Provide the [X, Y] coordinate of the cell's center where the given text is located.  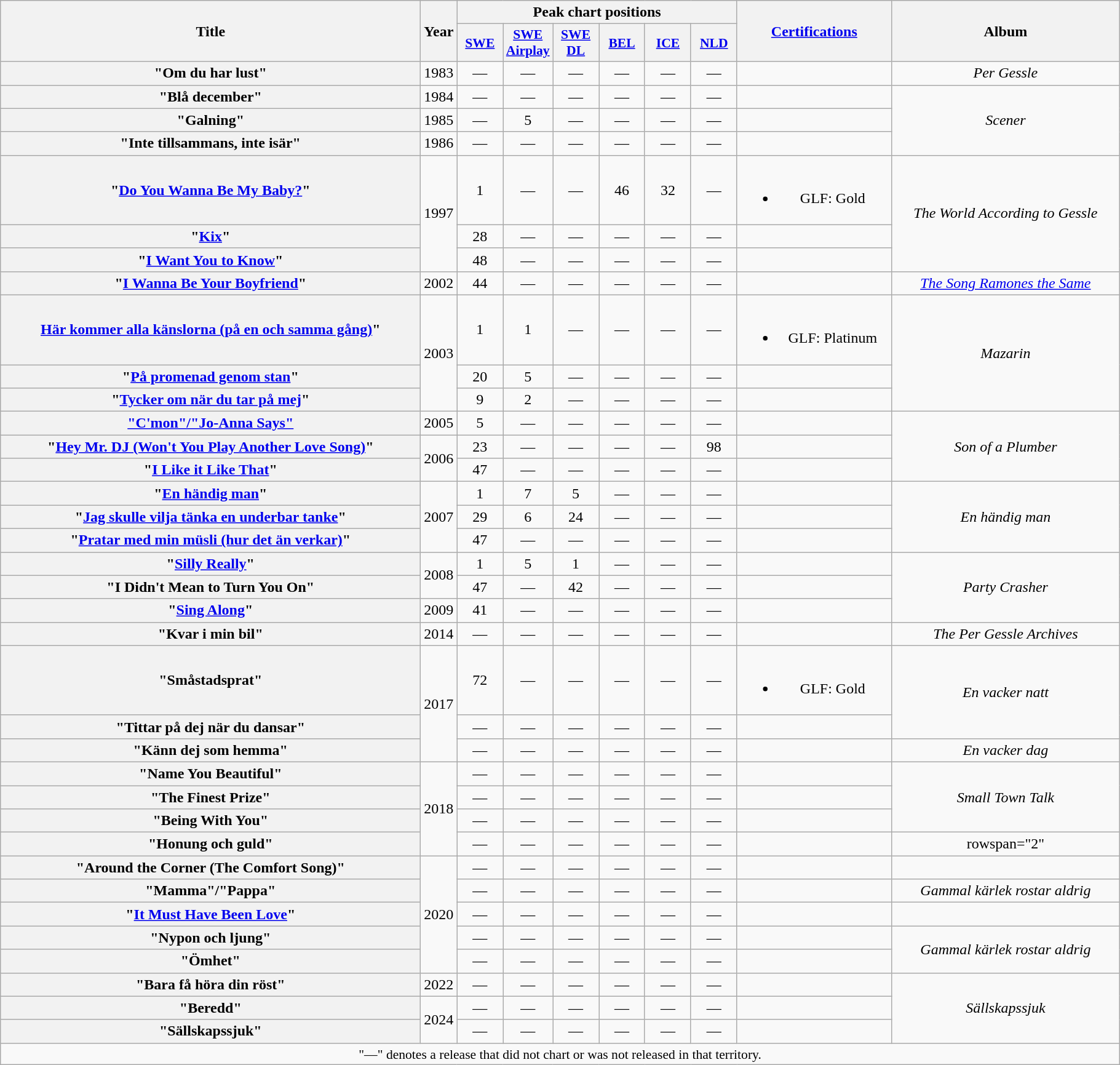
2002 [439, 283]
Scener [1005, 120]
SWE [480, 43]
42 [576, 587]
"Om du har lust" [210, 73]
"På promenad genom stan" [210, 376]
"It Must Have Been Love" [210, 914]
Sällskapssjuk [1005, 1008]
The Per Gessle Archives [1005, 634]
1997 [439, 213]
rowspan="2" [1005, 844]
Mazarin [1005, 353]
En händig man [1005, 517]
En vacker natt [1005, 692]
24 [576, 517]
20 [480, 376]
"Sing Along" [210, 610]
"Tycker om när du tar på mej" [210, 400]
"I Like it Like That" [210, 470]
"Pratar med min müsli (hur det än verkar)" [210, 540]
2020 [439, 914]
GLF: Platinum [814, 330]
"Bara få höra din röst" [210, 984]
"Do You Wanna Be My Baby?" [210, 189]
9 [480, 400]
48 [480, 260]
28 [480, 236]
"Name You Beautiful" [210, 773]
2003 [439, 353]
Small Town Talk [1005, 797]
2 [528, 400]
"—" denotes a release that did not chart or was not released in that territory. [560, 1054]
"Blå december" [210, 97]
"Hey Mr. DJ (Won't You Play Another Love Song)" [210, 447]
"Småstadsprat" [210, 680]
2006 [439, 458]
Title [210, 31]
"Around the Corner (The Comfort Song)" [210, 868]
"Inte tillsammans, inte isär" [210, 143]
BEL [622, 43]
En vacker dag [1005, 750]
"Silly Really" [210, 564]
7 [528, 493]
Year [439, 31]
2022 [439, 984]
Här kommer alla känslorna (på en och samma gång)" [210, 330]
23 [480, 447]
Certifications [814, 31]
44 [480, 283]
SWEDL [576, 43]
72 [480, 680]
The World According to Gessle [1005, 213]
Son of a Plumber [1005, 447]
"Känn dej som hemma" [210, 750]
"Kvar i min bil" [210, 634]
"Galning" [210, 120]
2008 [439, 575]
Party Crasher [1005, 587]
"Tittar på dej när du dansar" [210, 727]
1984 [439, 97]
2005 [439, 423]
"C'mon"/"Jo-Anna Says" [210, 423]
2017 [439, 704]
2014 [439, 634]
"Jag skulle vilja tänka en underbar tanke" [210, 517]
"Sällskapssjuk" [210, 1031]
"Nypon och ljung" [210, 938]
29 [480, 517]
2024 [439, 1019]
Per Gessle [1005, 73]
ICE [668, 43]
"Mamma"/"Pappa" [210, 891]
2009 [439, 610]
"I Didn't Mean to Turn You On" [210, 587]
"Beredd" [210, 1008]
Album [1005, 31]
"Being With You" [210, 821]
1985 [439, 120]
46 [622, 189]
SWEAirplay [528, 43]
1983 [439, 73]
"Kix" [210, 236]
"Ömhet" [210, 961]
32 [668, 189]
"Honung och guld" [210, 844]
2007 [439, 517]
2018 [439, 808]
1986 [439, 143]
"The Finest Prize" [210, 797]
The Song Ramones the Same [1005, 283]
41 [480, 610]
"I Want You to Know" [210, 260]
"En händig man" [210, 493]
"I Wanna Be Your Boyfriend" [210, 283]
6 [528, 517]
98 [713, 447]
NLD [713, 43]
Peak chart positions [597, 12]
